Output the (X, Y) coordinate of the center of the cell containing the given text.  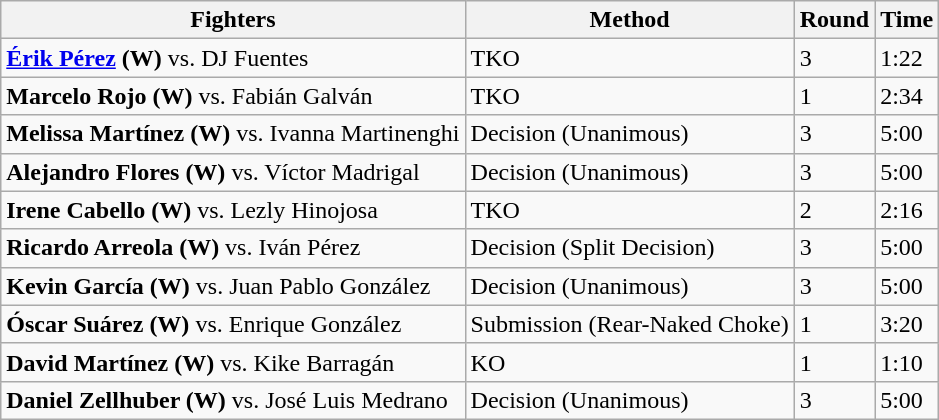
2:16 (907, 210)
Ricardo Arreola (W) vs. Iván Pérez (233, 248)
Alejandro Flores (W) vs. Víctor Madrigal (233, 172)
Marcelo Rojo (W) vs. Fabián Galván (233, 96)
1:10 (907, 362)
Submission (Rear-Naked Choke) (630, 324)
Daniel Zellhuber (W) vs. José Luis Medrano (233, 400)
3:20 (907, 324)
1:22 (907, 58)
David Martínez (W) vs. Kike Barragán (233, 362)
KO (630, 362)
Decision (Split Decision) (630, 248)
2 (834, 210)
Érik Pérez (W) vs. DJ Fuentes (233, 58)
Óscar Suárez (W) vs. Enrique González (233, 324)
Method (630, 20)
Round (834, 20)
Melissa Martínez (W) vs. Ivanna Martinenghi (233, 134)
Time (907, 20)
Fighters (233, 20)
2:34 (907, 96)
Kevin García (W) vs. Juan Pablo González (233, 286)
Irene Cabello (W) vs. Lezly Hinojosa (233, 210)
